Find where the given text appears and provide that cell's center as (X, Y) coordinate. 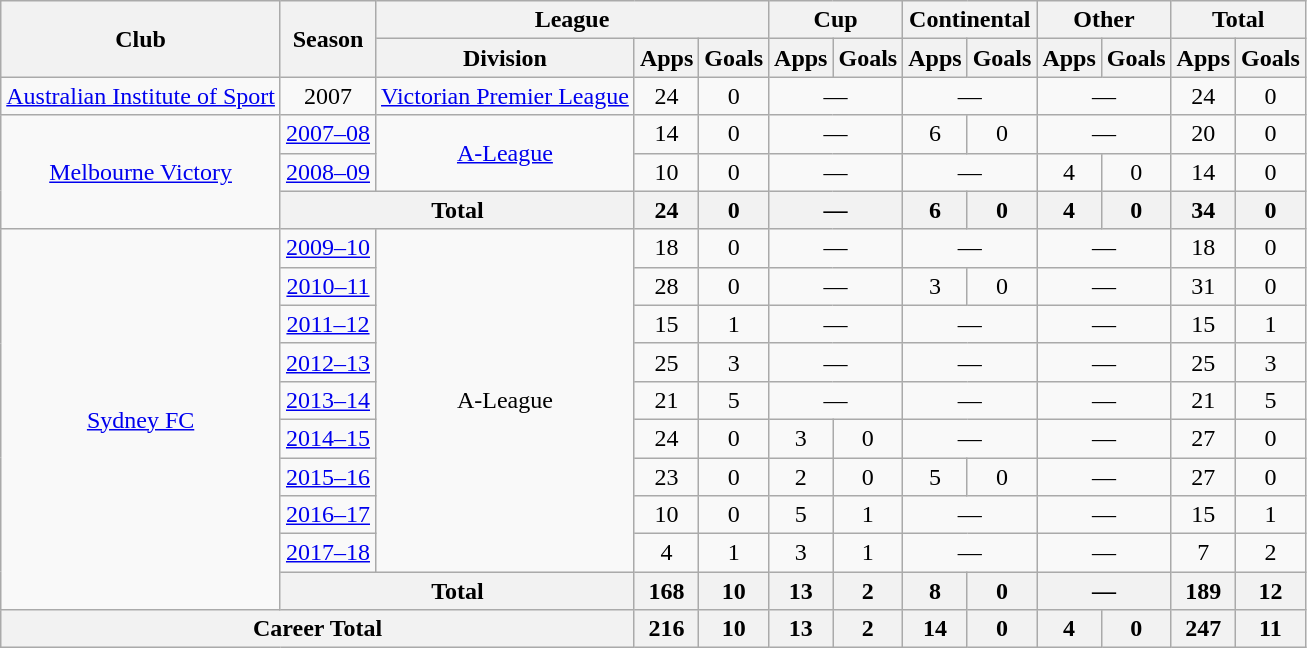
28 (666, 286)
Career Total (318, 629)
216 (666, 629)
Division (506, 58)
31 (1203, 286)
Continental (970, 20)
2007 (328, 96)
247 (1203, 629)
Australian Institute of Sport (141, 96)
Sydney FC (141, 420)
7 (1203, 553)
2011–12 (328, 324)
Melbourne Victory (141, 172)
12 (1271, 591)
2013–14 (328, 400)
11 (1271, 629)
2012–13 (328, 362)
2014–15 (328, 438)
168 (666, 591)
2010–11 (328, 286)
Cup (836, 20)
Other (1104, 20)
Club (141, 39)
2007–08 (328, 134)
League (572, 20)
8 (935, 591)
2017–18 (328, 553)
Victorian Premier League (506, 96)
Season (328, 39)
23 (666, 477)
34 (1203, 210)
20 (1203, 134)
189 (1203, 591)
2015–16 (328, 477)
2009–10 (328, 248)
2016–17 (328, 515)
2008–09 (328, 172)
